Search for the cell housing the specified text and yield its (x, y) center coordinate. 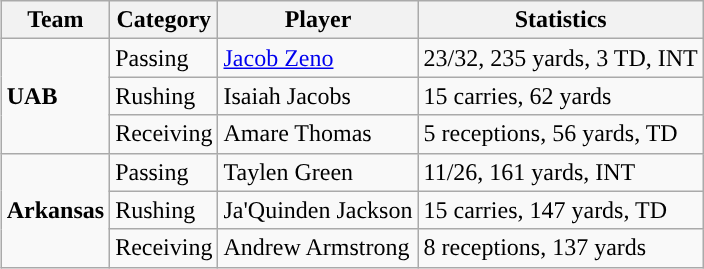
15 carries, 62 yards (560, 96)
Player (318, 20)
11/26, 161 yards, INT (560, 172)
Jacob Zeno (318, 58)
Team (55, 20)
15 carries, 147 yards, TD (560, 210)
8 receptions, 137 yards (560, 248)
Taylen Green (318, 172)
5 receptions, 56 yards, TD (560, 134)
Amare Thomas (318, 134)
Ja'Quinden Jackson (318, 210)
Statistics (560, 20)
23/32, 235 yards, 3 TD, INT (560, 58)
Category (164, 20)
Arkansas (55, 210)
Isaiah Jacobs (318, 96)
Andrew Armstrong (318, 248)
UAB (55, 96)
